Output the (X, Y) coordinate of the center of the cell containing the given text.  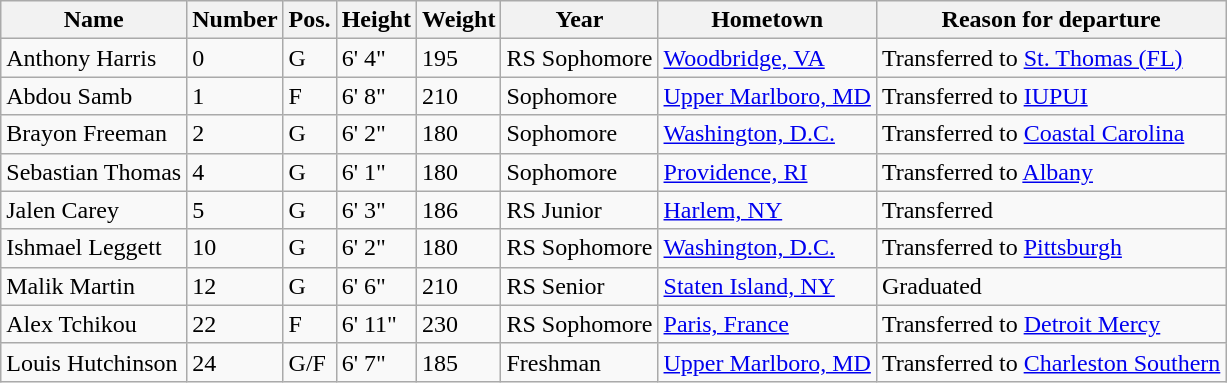
22 (235, 324)
10 (235, 248)
Freshman (580, 362)
G/F (310, 362)
Providence, RI (767, 172)
12 (235, 286)
Sebastian Thomas (94, 172)
Transferred to St. Thomas (FL) (1050, 58)
Pos. (310, 20)
5 (235, 210)
Number (235, 20)
Harlem, NY (767, 210)
Staten Island, NY (767, 286)
Alex Tchikou (94, 324)
6' 6" (376, 286)
Transferred to Albany (1050, 172)
Height (376, 20)
185 (459, 362)
RS Junior (580, 210)
Ishmael Leggett (94, 248)
RS Senior (580, 286)
Year (580, 20)
6' 11" (376, 324)
Hometown (767, 20)
6' 7" (376, 362)
6' 1" (376, 172)
Brayon Freeman (94, 134)
Transferred (1050, 210)
195 (459, 58)
Reason for departure (1050, 20)
Jalen Carey (94, 210)
230 (459, 324)
24 (235, 362)
186 (459, 210)
Woodbridge, VA (767, 58)
4 (235, 172)
6' 8" (376, 96)
Transferred to Detroit Mercy (1050, 324)
Transferred to Charleston Southern (1050, 362)
Weight (459, 20)
Anthony Harris (94, 58)
Paris, France (767, 324)
2 (235, 134)
Malik Martin (94, 286)
6' 3" (376, 210)
Abdou Samb (94, 96)
Transferred to IUPUI (1050, 96)
Transferred to Pittsburgh (1050, 248)
0 (235, 58)
Transferred to Coastal Carolina (1050, 134)
Graduated (1050, 286)
1 (235, 96)
6' 4" (376, 58)
Name (94, 20)
Louis Hutchinson (94, 362)
